Extract the [x, y] coordinate from the center of the cell holding the provided text.  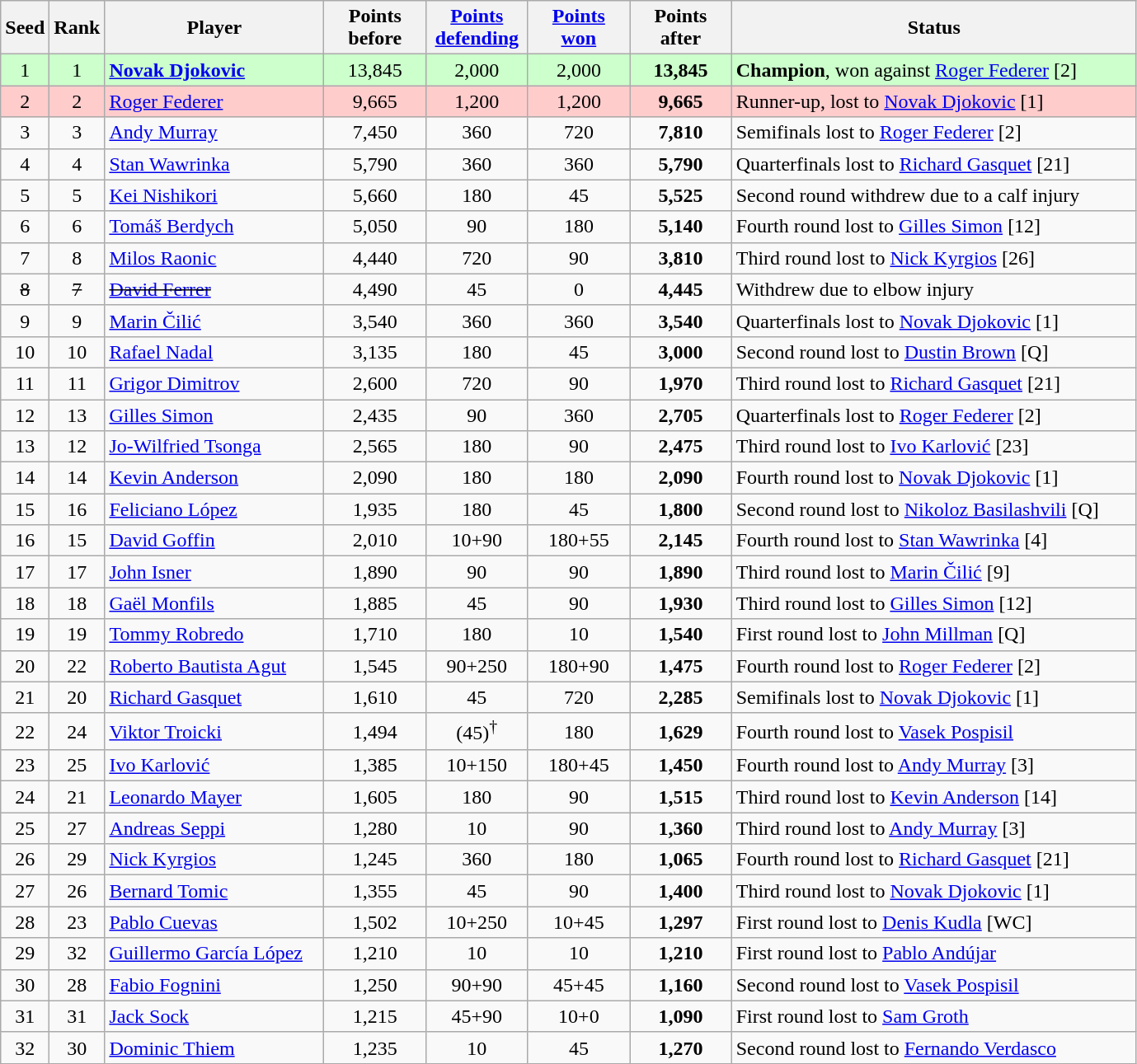
Viktor Troicki [214, 732]
Guillermo García López [214, 954]
Gaël Monfils [214, 603]
Marin Čilić [214, 321]
1,250 [375, 985]
10+90 [477, 541]
Second round lost to Nikoloz Basilashvili [Q] [933, 509]
4,445 [681, 289]
Leonardo Mayer [214, 797]
Player [214, 28]
First round lost to Pablo Andújar [933, 954]
John Isner [214, 572]
Ivo Karlović [214, 766]
5,660 [375, 195]
First round lost to Denis Kudla [WC] [933, 922]
Quarterfinals lost to Novak Djokovic [1] [933, 321]
3,135 [375, 352]
Pablo Cuevas [214, 922]
Kevin Anderson [214, 478]
Second round lost to Dustin Brown [Q] [933, 352]
1,297 [681, 922]
1,710 [375, 635]
Second round withdrew due to a calf injury [933, 195]
Points defending [477, 28]
Jack Sock [214, 1016]
Second round lost to Vasek Pospisil [933, 985]
Points before [375, 28]
1,235 [375, 1048]
Stan Wawrinka [214, 164]
1,215 [375, 1016]
2,565 [375, 447]
Tommy Robredo [214, 635]
Roger Federer [214, 101]
Gilles Simon [214, 415]
First round lost to John Millman [Q] [933, 635]
David Goffin [214, 541]
1,385 [375, 766]
2,145 [681, 541]
1,400 [681, 891]
1,065 [681, 860]
3,000 [681, 352]
1,545 [375, 666]
1,270 [681, 1048]
1,475 [681, 666]
Fourth round lost to Richard Gasquet [21] [933, 860]
2,010 [375, 541]
Fourth round lost to Vasek Pospisil [933, 732]
Andreas Seppi [214, 828]
1,355 [375, 891]
Fourth round lost to Stan Wawrinka [4] [933, 541]
Third round lost to Gilles Simon [12] [933, 603]
Kei Nishikori [214, 195]
180+90 [579, 666]
1,970 [681, 383]
Seed [25, 28]
Third round lost to Richard Gasquet [21] [933, 383]
Rafael Nadal [214, 352]
1,800 [681, 509]
Grigor Dimitrov [214, 383]
1,605 [375, 797]
10+45 [579, 922]
Semifinals lost to Novak Djokovic [1] [933, 697]
1,090 [681, 1016]
4,490 [375, 289]
1,494 [375, 732]
1,540 [681, 635]
1,360 [681, 828]
10+0 [579, 1016]
Andy Murray [214, 133]
10+250 [477, 922]
Fourth round lost to Gilles Simon [12] [933, 227]
1,885 [375, 603]
2,475 [681, 447]
David Ferrer [214, 289]
2,600 [375, 383]
7,450 [375, 133]
1,610 [375, 697]
3,810 [681, 258]
Feliciano López [214, 509]
Third round lost to Ivo Karlović [23] [933, 447]
Richard Gasquet [214, 697]
(45)† [477, 732]
1,160 [681, 985]
Tomáš Berdych [214, 227]
2,285 [681, 697]
0 [579, 289]
90+250 [477, 666]
Status [933, 28]
1,515 [681, 797]
Quarterfinals lost to Roger Federer [2] [933, 415]
Points won [579, 28]
Third round lost to Marin Čilić [9] [933, 572]
Bernard Tomic [214, 891]
1,935 [375, 509]
5,140 [681, 227]
1,502 [375, 922]
10+150 [477, 766]
1,629 [681, 732]
Third round lost to Andy Murray [3] [933, 828]
Third round lost to Kevin Anderson [14] [933, 797]
Fourth round lost to Novak Djokovic [1] [933, 478]
2,435 [375, 415]
1,930 [681, 603]
180+55 [579, 541]
Third round lost to Nick Kyrgios [26] [933, 258]
7,810 [681, 133]
5,525 [681, 195]
90+90 [477, 985]
Champion, won against Roger Federer [2] [933, 70]
180+45 [579, 766]
Runner-up, lost to Novak Djokovic [1] [933, 101]
Roberto Bautista Agut [214, 666]
Novak Djokovic [214, 70]
45+90 [477, 1016]
Semifinals lost to Roger Federer [2] [933, 133]
Dominic Thiem [214, 1048]
Fourth round lost to Andy Murray [3] [933, 766]
Fourth round lost to Roger Federer [2] [933, 666]
4,440 [375, 258]
Fabio Fognini [214, 985]
Second round lost to Fernando Verdasco [933, 1048]
First round lost to Sam Groth [933, 1016]
Quarterfinals lost to Richard Gasquet [21] [933, 164]
5,050 [375, 227]
Points after [681, 28]
Nick Kyrgios [214, 860]
1,450 [681, 766]
Jo-Wilfried Tsonga [214, 447]
Withdrew due to elbow injury [933, 289]
Milos Raonic [214, 258]
1,280 [375, 828]
2,705 [681, 415]
Rank [78, 28]
Third round lost to Novak Djokovic [1] [933, 891]
1,245 [375, 860]
45+45 [579, 985]
